For the text-containing cell, return its midpoint in (X, Y) coordinate format. 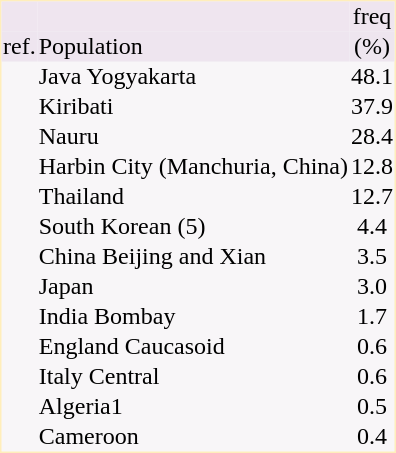
Population (193, 47)
freq (372, 17)
South Korean (5) (193, 227)
4.4 (372, 227)
Nauru (193, 137)
Kiribati (193, 107)
Thailand (193, 197)
Java Yogyakarta (193, 77)
37.9 (372, 107)
48.1 (372, 77)
India Bombay (193, 317)
Cameroon (193, 437)
China Beijing and Xian (193, 257)
Italy Central (193, 377)
12.8 (372, 167)
ref. (20, 47)
0.5 (372, 407)
Harbin City (Manchuria, China) (193, 167)
England Caucasoid (193, 347)
28.4 (372, 137)
1.7 (372, 317)
Japan (193, 287)
Algeria1 (193, 407)
0.4 (372, 437)
3.0 (372, 287)
12.7 (372, 197)
3.5 (372, 257)
(%) (372, 47)
